Identify which cell holds the provided text, then report its [X, Y] central coordinate. 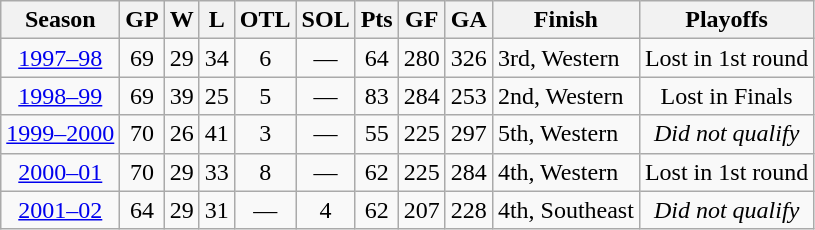
39 [182, 96]
Playoffs [726, 20]
31 [216, 210]
55 [376, 134]
4th, Western [566, 172]
326 [468, 58]
L [216, 20]
4th, Southeast [566, 210]
2001–02 [60, 210]
GF [422, 20]
3rd, Western [566, 58]
83 [376, 96]
5th, Western [566, 134]
26 [182, 134]
Lost in Finals [726, 96]
41 [216, 134]
W [182, 20]
25 [216, 96]
Finish [566, 20]
1998–99 [60, 96]
SOL [326, 20]
8 [265, 172]
33 [216, 172]
280 [422, 58]
3 [265, 134]
OTL [265, 20]
34 [216, 58]
207 [422, 210]
6 [265, 58]
297 [468, 134]
Pts [376, 20]
2000–01 [60, 172]
GP [142, 20]
GA [468, 20]
1999–2000 [60, 134]
253 [468, 96]
4 [326, 210]
Season [60, 20]
2nd, Western [566, 96]
228 [468, 210]
5 [265, 96]
1997–98 [60, 58]
